Capture the cell that displays the provided text and extract its [x, y] central coordinate. 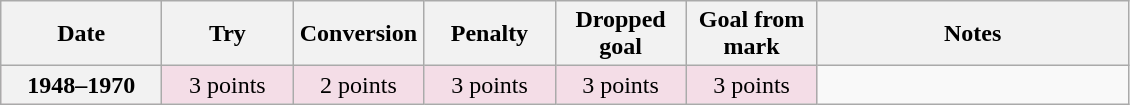
Conversion [358, 34]
Notes [972, 34]
2 points [358, 85]
Penalty [490, 34]
Goal from mark [752, 34]
Try [228, 34]
1948–1970 [82, 85]
Dropped goal [620, 34]
Date [82, 34]
